Output the [X, Y] coordinate of the center of the cell containing the given text.  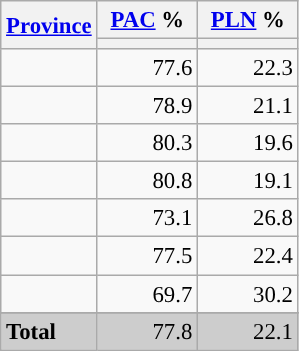
77.5 [148, 256]
30.2 [248, 294]
PAC % [148, 20]
77.8 [148, 331]
PLN % [248, 20]
Province [49, 25]
73.1 [148, 219]
22.3 [248, 68]
77.6 [148, 68]
19.1 [248, 181]
80.3 [148, 143]
Total [49, 331]
22.4 [248, 256]
21.1 [248, 106]
22.1 [248, 331]
80.8 [148, 181]
69.7 [148, 294]
26.8 [248, 219]
19.6 [248, 143]
78.9 [148, 106]
